Search for the cell housing the specified text and yield its [X, Y] center coordinate. 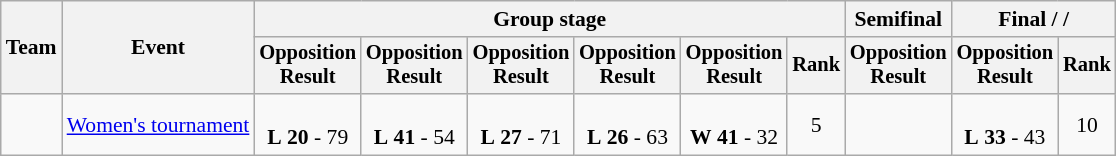
Final / / [1034, 19]
10 [1087, 124]
L 27 - 71 [522, 124]
L 20 - 79 [308, 124]
Women's tournament [158, 124]
Group stage [550, 19]
Event [158, 48]
L 26 - 63 [628, 124]
Team [32, 48]
L 33 - 43 [1006, 124]
W 41 - 32 [734, 124]
L 41 - 54 [414, 124]
5 [816, 124]
Semifinal [898, 19]
